Identify which cell holds the provided text, then report its [X, Y] central coordinate. 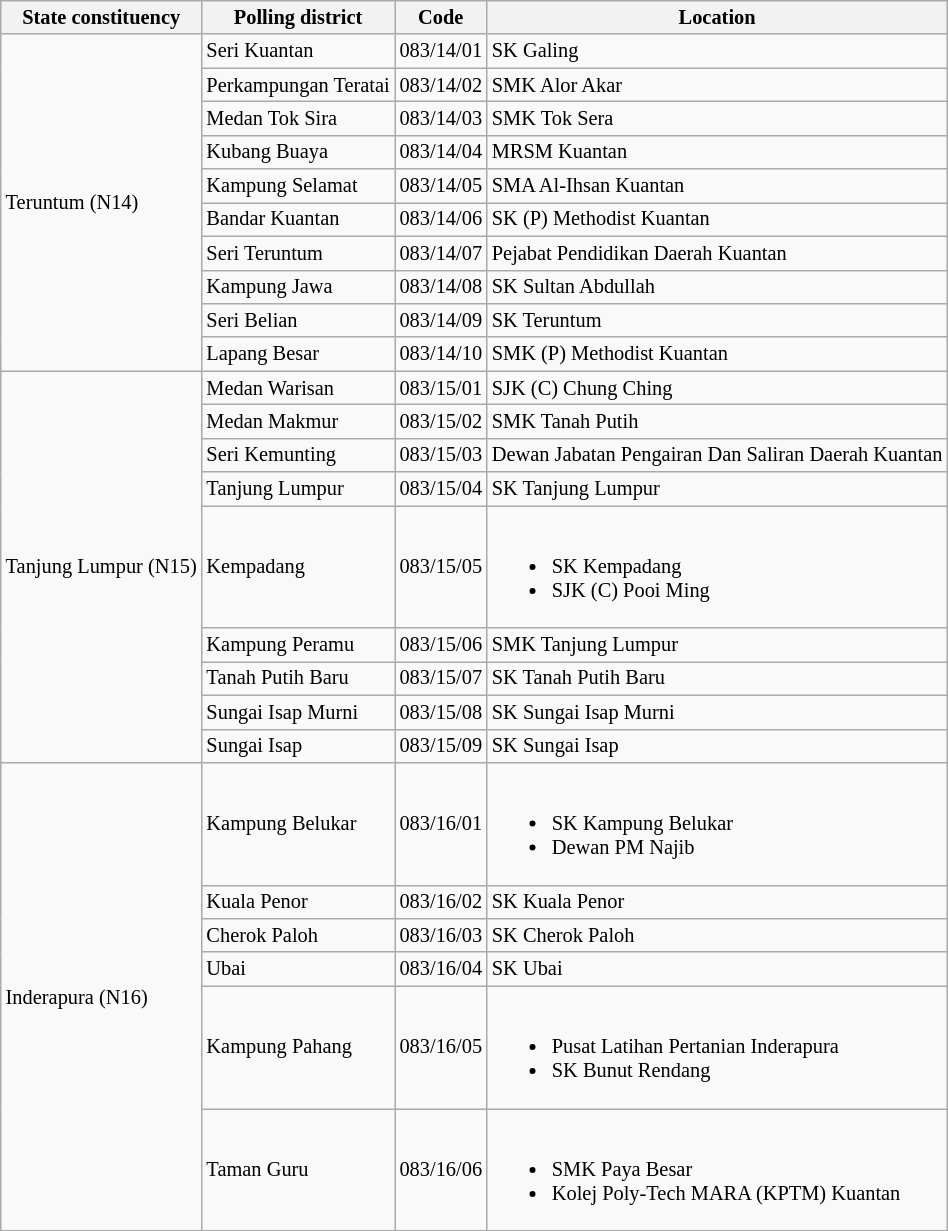
SMK Alor Akar [717, 85]
SK (P) Methodist Kuantan [717, 219]
083/15/04 [441, 489]
Seri Teruntum [298, 253]
Ubai [298, 969]
Lapang Besar [298, 354]
Pusat Latihan Pertanian InderapuraSK Bunut Rendang [717, 1047]
Kampung Peramu [298, 645]
Seri Kemunting [298, 455]
SK KempadangSJK (C) Pooi Ming [717, 566]
083/15/03 [441, 455]
083/15/07 [441, 678]
Kampung Selamat [298, 186]
Kampung Belukar [298, 823]
083/14/08 [441, 287]
083/16/03 [441, 935]
Bandar Kuantan [298, 219]
083/15/02 [441, 421]
SK Sungai Isap Murni [717, 712]
Taman Guru [298, 1169]
SMA Al-Ihsan Kuantan [717, 186]
Seri Belian [298, 320]
083/16/04 [441, 969]
Code [441, 17]
SK Kuala Penor [717, 902]
Kampung Jawa [298, 287]
MRSM Kuantan [717, 152]
083/14/09 [441, 320]
Perkampungan Teratai [298, 85]
Kampung Pahang [298, 1047]
083/16/01 [441, 823]
Medan Warisan [298, 388]
SMK Tanah Putih [717, 421]
Kempadang [298, 566]
SK Tanjung Lumpur [717, 489]
083/14/01 [441, 51]
Inderapura (N16) [102, 996]
Teruntum (N14) [102, 202]
083/15/01 [441, 388]
SK Cherok Paloh [717, 935]
Tanjung Lumpur (N15) [102, 567]
SMK Tok Sera [717, 118]
083/14/06 [441, 219]
SJK (C) Chung Ching [717, 388]
Cherok Paloh [298, 935]
083/16/02 [441, 902]
Sungai Isap [298, 746]
Tanah Putih Baru [298, 678]
Location [717, 17]
Medan Makmur [298, 421]
083/14/07 [441, 253]
Medan Tok Sira [298, 118]
083/16/05 [441, 1047]
Polling district [298, 17]
083/14/03 [441, 118]
SMK Tanjung Lumpur [717, 645]
SMK (P) Methodist Kuantan [717, 354]
SK Ubai [717, 969]
SK Galing [717, 51]
Tanjung Lumpur [298, 489]
SK Tanah Putih Baru [717, 678]
SK Kampung BelukarDewan PM Najib [717, 823]
Pejabat Pendidikan Daerah Kuantan [717, 253]
083/15/08 [441, 712]
Sungai Isap Murni [298, 712]
083/15/09 [441, 746]
SMK Paya BesarKolej Poly-Tech MARA (KPTM) Kuantan [717, 1169]
Kuala Penor [298, 902]
State constituency [102, 17]
083/16/06 [441, 1169]
Kubang Buaya [298, 152]
083/15/05 [441, 566]
083/14/10 [441, 354]
083/15/06 [441, 645]
SK Sultan Abdullah [717, 287]
SK Sungai Isap [717, 746]
Dewan Jabatan Pengairan Dan Saliran Daerah Kuantan [717, 455]
Seri Kuantan [298, 51]
SK Teruntum [717, 320]
083/14/04 [441, 152]
083/14/05 [441, 186]
083/14/02 [441, 85]
